From the cell containing the given text, extract its center point as (X, Y) coordinate. 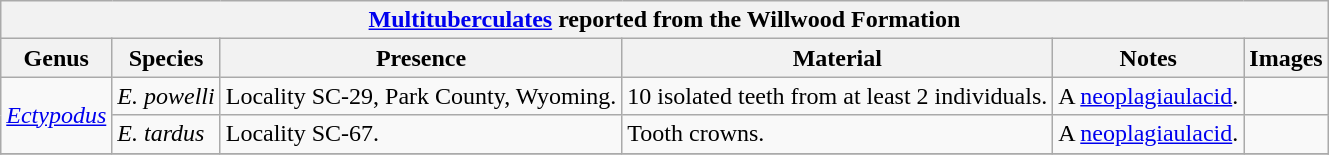
Notes (1148, 58)
Species (166, 58)
Ectypodus (56, 115)
Genus (56, 58)
E. powelli (166, 96)
Tooth crowns. (838, 134)
E. tardus (166, 134)
Locality SC-67. (421, 134)
10 isolated teeth from at least 2 individuals. (838, 96)
Presence (421, 58)
Images (1286, 58)
Material (838, 58)
Locality SC-29, Park County, Wyoming. (421, 96)
Multituberculates reported from the Willwood Formation (664, 20)
